Pinpoint the cell where the given text exists, returning its [X, Y] midpoint coordinate. 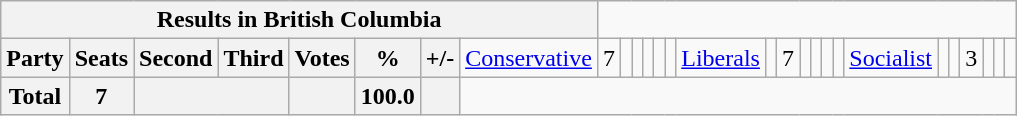
3 [972, 58]
Liberals [721, 58]
Party [35, 58]
Second [176, 58]
100.0 [388, 96]
Conservative [529, 58]
Socialist [891, 58]
% [388, 58]
Total [35, 96]
Third [254, 58]
Results in British Columbia [300, 20]
Seats [101, 58]
+/- [440, 58]
Votes [322, 58]
